Determine the [X, Y] coordinate at the center of the cell enclosing the given text.  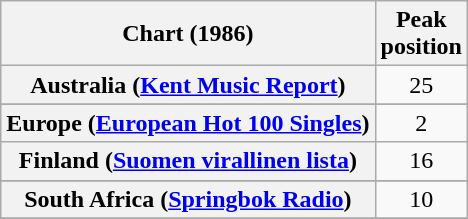
Europe (European Hot 100 Singles) [188, 123]
25 [421, 85]
2 [421, 123]
Finland (Suomen virallinen lista) [188, 161]
10 [421, 199]
16 [421, 161]
Chart (1986) [188, 34]
Australia (Kent Music Report) [188, 85]
South Africa (Springbok Radio) [188, 199]
Peakposition [421, 34]
